Locate the cell with the specified text and output its (x, y) center coordinate. 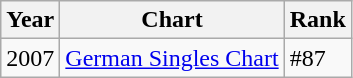
Year (30, 20)
2007 (30, 58)
German Singles Chart (172, 58)
#87 (318, 58)
Chart (172, 20)
Rank (318, 20)
